Output the [X, Y] coordinate of the center of the cell containing the given text.  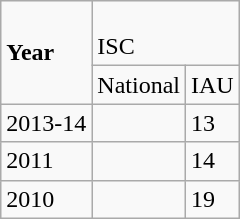
IAU [213, 85]
2011 [46, 161]
2010 [46, 199]
19 [213, 199]
14 [213, 161]
Year [46, 52]
13 [213, 123]
2013-14 [46, 123]
National [139, 85]
ISC [166, 34]
